Return the [x, y] coordinate for the center point of the cell that contains the specified text.  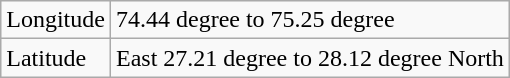
Longitude [56, 20]
74.44 degree to 75.25 degree [310, 20]
East 27.21 degree to 28.12 degree North [310, 58]
Latitude [56, 58]
